Scan for the cell matching the given text and deliver its (X, Y) coordinate at center. 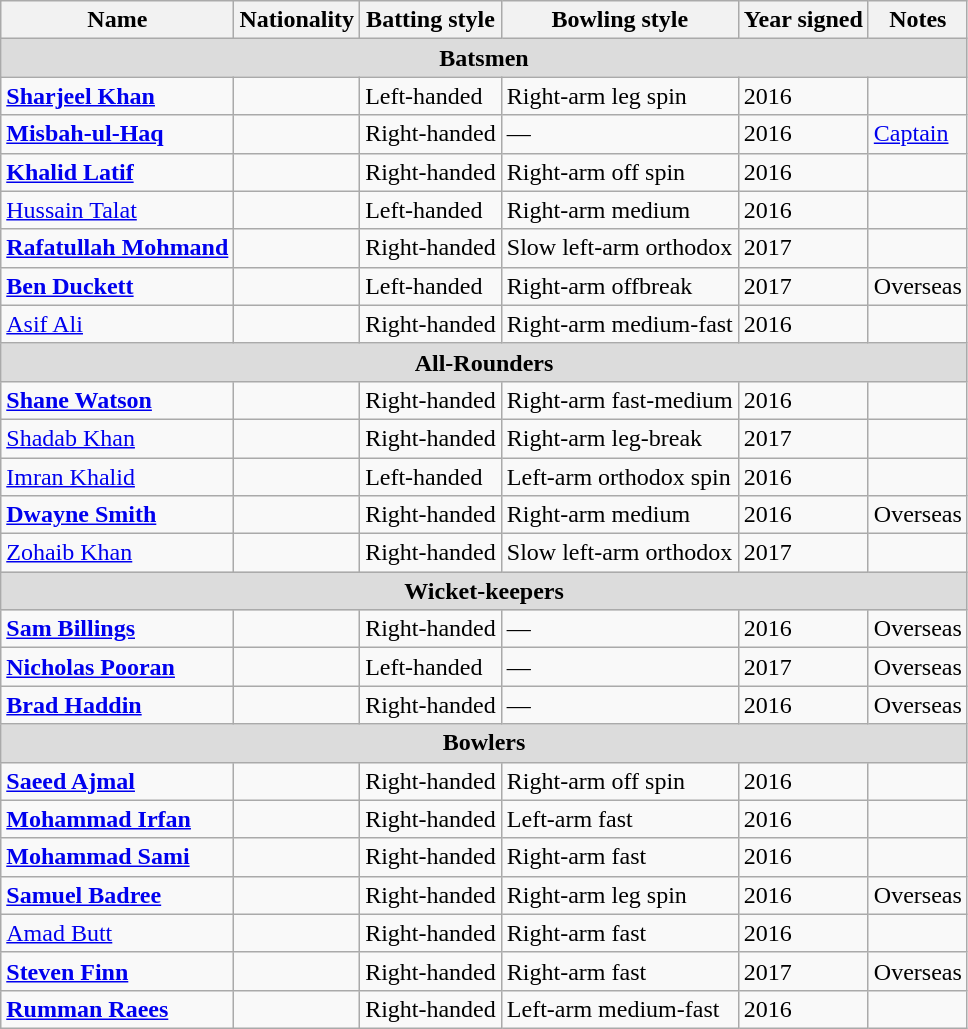
Dwayne Smith (118, 515)
Brad Haddin (118, 705)
Samuel Badree (118, 895)
Shane Watson (118, 400)
Saeed Ajmal (118, 781)
Left-arm medium-fast (620, 1009)
Left-arm fast (620, 819)
Asif Ali (118, 324)
Bowlers (484, 743)
Right-arm offbreak (620, 286)
Name (118, 20)
Captain (918, 134)
Sam Billings (118, 629)
Mohammad Irfan (118, 819)
Misbah-ul-Haq (118, 134)
Imran Khalid (118, 477)
Amad Butt (118, 933)
Right-arm fast-medium (620, 400)
Rafatullah Mohmand (118, 248)
Zohaib Khan (118, 553)
Bowling style (620, 20)
Ben Duckett (118, 286)
Nicholas Pooran (118, 667)
All-Rounders (484, 362)
Wicket-keepers (484, 591)
Batsmen (484, 58)
Mohammad Sami (118, 857)
Hussain Talat (118, 210)
Left-arm orthodox spin (620, 477)
Sharjeel Khan (118, 96)
Steven Finn (118, 971)
Khalid Latif (118, 172)
Right-arm leg-break (620, 438)
Notes (918, 20)
Batting style (431, 20)
Year signed (803, 20)
Rumman Raees (118, 1009)
Nationality (297, 20)
Shadab Khan (118, 438)
Right-arm medium-fast (620, 324)
